Find where the given text appears and provide that cell's center as [X, Y] coordinate. 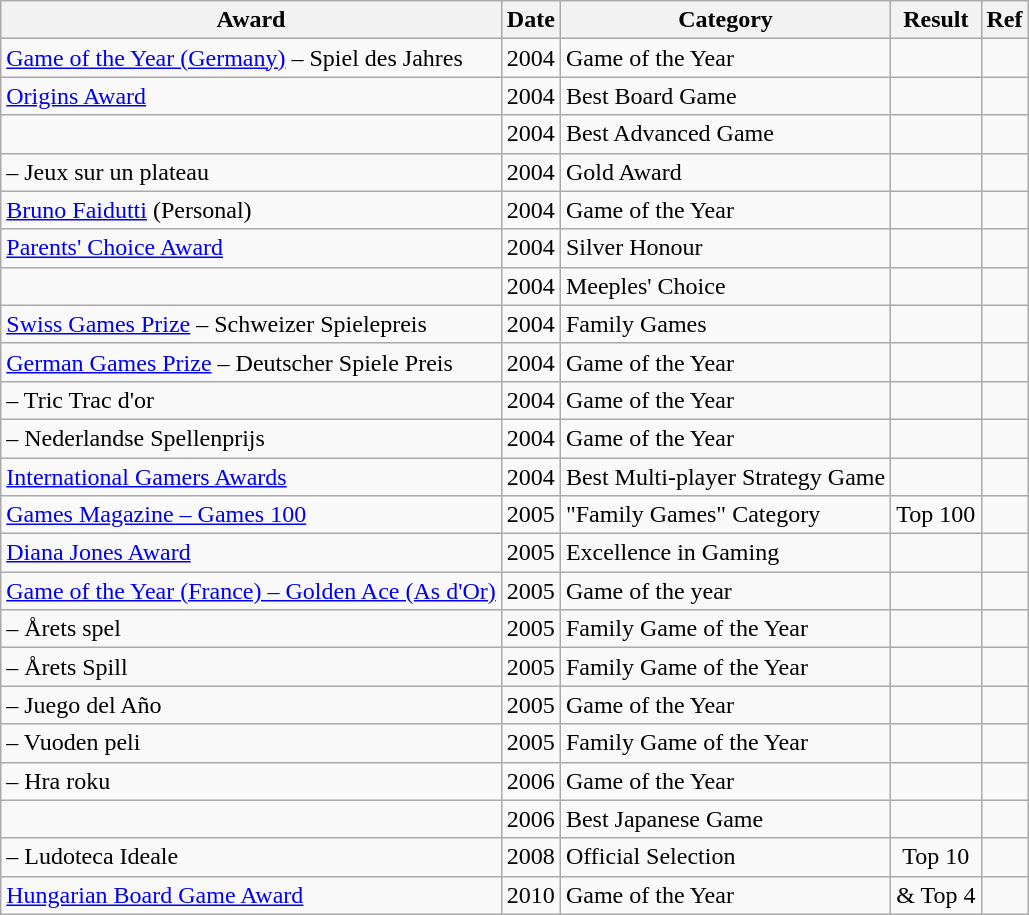
– Ludoteca Ideale [252, 857]
Top 10 [936, 857]
2008 [530, 857]
Meeples' Choice [725, 286]
Gold Award [725, 172]
Family Games [725, 324]
Best Board Game [725, 96]
– Nederlandse Spellenprijs [252, 438]
– Juego del Año [252, 705]
Game of the year [725, 591]
– Årets spel [252, 629]
Best Advanced Game [725, 134]
Silver Honour [725, 248]
Excellence in Gaming [725, 553]
Hungarian Board Game Award [252, 895]
International Gamers Awards [252, 477]
Result [936, 20]
– Tric Trac d'or [252, 400]
"Family Games" Category [725, 515]
– Jeux sur un plateau [252, 172]
Game of the Year (France) – Golden Ace (As d'Or) [252, 591]
Bruno Faidutti (Personal) [252, 210]
Award [252, 20]
Best Multi-player Strategy Game [725, 477]
Official Selection [725, 857]
Swiss Games Prize – Schweizer Spielepreis [252, 324]
Diana Jones Award [252, 553]
Date [530, 20]
German Games Prize – Deutscher Spiele Preis [252, 362]
Best Japanese Game [725, 819]
– Hra roku [252, 781]
Games Magazine – Games 100 [252, 515]
– Vuoden peli [252, 743]
2010 [530, 895]
Parents' Choice Award [252, 248]
Ref [1004, 20]
– Årets Spill [252, 667]
Game of the Year (Germany) – Spiel des Jahres [252, 58]
Top 100 [936, 515]
Origins Award [252, 96]
Category [725, 20]
& Top 4 [936, 895]
